Find where the given text appears and provide that cell's center as (x, y) coordinate. 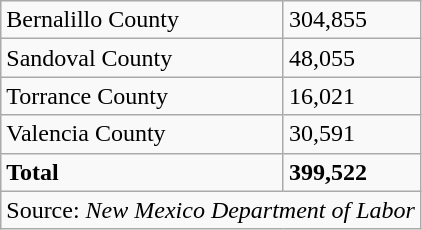
Torrance County (142, 96)
Sandoval County (142, 58)
Bernalillo County (142, 20)
Source: New Mexico Department of Labor (211, 210)
48,055 (352, 58)
Valencia County (142, 134)
304,855 (352, 20)
16,021 (352, 96)
30,591 (352, 134)
Total (142, 172)
399,522 (352, 172)
